Pinpoint the cell where the given text exists, returning its [x, y] midpoint coordinate. 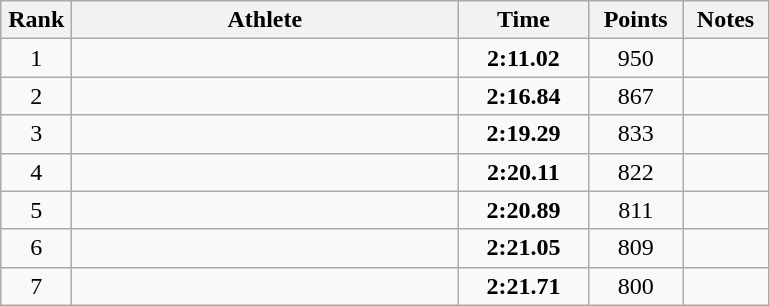
2:21.71 [524, 286]
7 [36, 286]
2:20.89 [524, 210]
2:19.29 [524, 134]
811 [636, 210]
2:16.84 [524, 96]
3 [36, 134]
Athlete [265, 20]
6 [36, 248]
822 [636, 172]
Points [636, 20]
2 [36, 96]
Notes [725, 20]
809 [636, 248]
2:20.11 [524, 172]
1 [36, 58]
2:21.05 [524, 248]
833 [636, 134]
800 [636, 286]
2:11.02 [524, 58]
Time [524, 20]
950 [636, 58]
5 [36, 210]
Rank [36, 20]
4 [36, 172]
867 [636, 96]
